Pinpoint the cell where the given text exists, returning its (X, Y) midpoint coordinate. 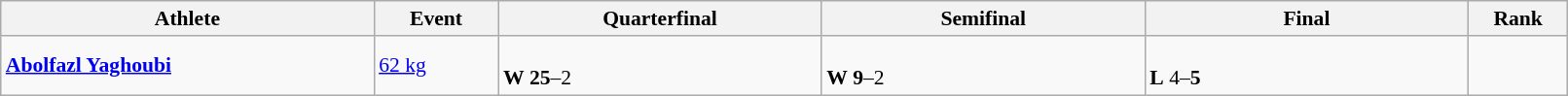
Final (1306, 18)
Quarterfinal (660, 18)
W 9–2 (983, 66)
W 25–2 (660, 66)
L 4–5 (1306, 66)
Event (436, 18)
62 kg (436, 66)
Rank (1518, 18)
Athlete (187, 18)
Abolfazl Yaghoubi (187, 66)
Semifinal (983, 18)
